Return (X, Y) of the center of cell containing provided text 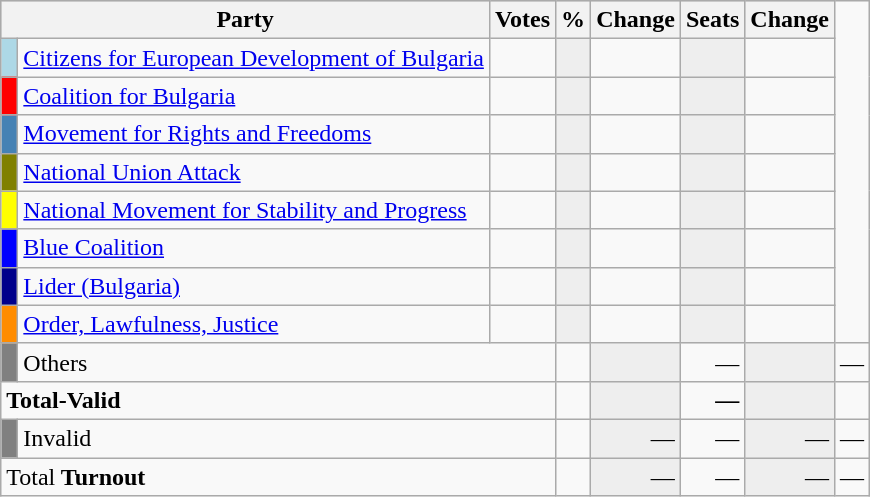
Invalid (287, 438)
Total Turnout (278, 477)
Seats (712, 20)
Lider (Bulgaria) (254, 286)
Coalition for Bulgaria (254, 96)
Blue Coalition (254, 248)
Votes (522, 20)
Others (287, 362)
National Movement for Stability and Progress (254, 210)
% (574, 20)
Total-Valid (278, 400)
Citizens for European Development of Bulgaria (254, 58)
Order, Lawfulness, Justice (254, 324)
Party (246, 20)
Movement for Rights and Freedoms (254, 134)
National Union Attack (254, 172)
